Provide the [X, Y] coordinate of the cell's center where the given text is located.  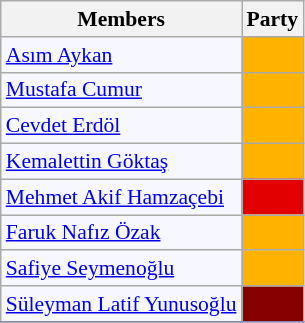
Faruk Nafız Özak [122, 233]
Party [273, 19]
Mustafa Cumur [122, 90]
Süleyman Latif Yunusoğlu [122, 304]
Kemalettin Göktaş [122, 162]
Asım Aykan [122, 55]
Members [122, 19]
Safiye Seymenoğlu [122, 269]
Cevdet Erdöl [122, 126]
Mehmet Akif Hamzaçebi [122, 197]
